Provide the [x, y] coordinate of the cell's center where the given text is located.  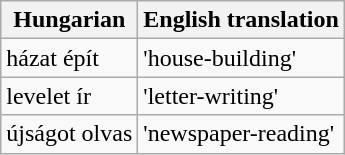
újságot olvas [70, 134]
házat épít [70, 58]
Hungarian [70, 20]
'newspaper-reading' [241, 134]
'letter-writing' [241, 96]
English translation [241, 20]
levelet ír [70, 96]
'house-building' [241, 58]
